Scan for the cell matching the given text and deliver its (X, Y) coordinate at center. 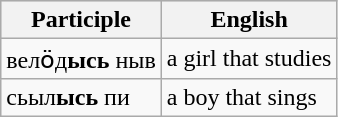
English (249, 20)
Participle (81, 20)
a boy that sings (249, 97)
a girl that studies (249, 59)
велӧдысь ныв (81, 59)
сьылысь пи (81, 97)
